Capture the cell that displays the provided text and extract its [x, y] central coordinate. 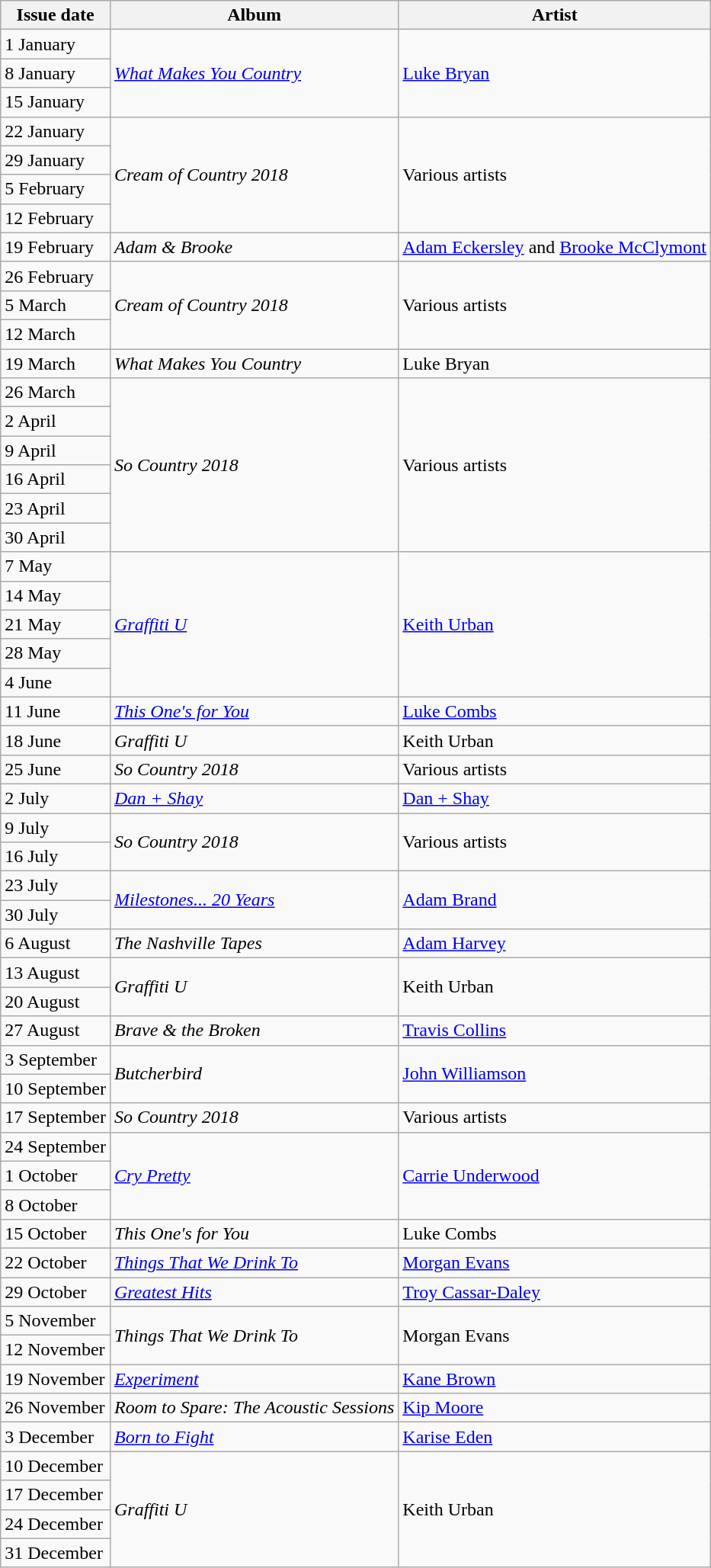
16 July [56, 857]
5 February [56, 189]
9 April [56, 451]
12 February [56, 218]
6 August [56, 944]
17 December [56, 1495]
9 July [56, 827]
22 October [56, 1262]
Kane Brown [555, 1379]
16 April [56, 479]
21 May [56, 624]
13 August [56, 973]
Adam Harvey [555, 944]
1 October [56, 1175]
26 March [56, 393]
3 September [56, 1060]
Greatest Hits [254, 1292]
Adam Brand [555, 900]
30 July [56, 915]
19 November [56, 1379]
8 October [56, 1204]
10 December [56, 1466]
29 October [56, 1292]
5 March [56, 305]
15 January [56, 102]
11 June [56, 711]
29 January [56, 160]
John Williamson [555, 1074]
Troy Cassar-Daley [555, 1292]
2 July [56, 798]
Adam Eckersley and Brooke McClymont [555, 247]
1 January [56, 44]
18 June [56, 740]
Issue date [56, 15]
Kip Moore [555, 1408]
24 September [56, 1146]
Born to Fight [254, 1437]
2 April [56, 422]
22 January [56, 131]
28 May [56, 653]
27 August [56, 1031]
Album [254, 15]
25 June [56, 769]
Karise Eden [555, 1437]
23 July [56, 886]
20 August [56, 1002]
Travis Collins [555, 1031]
5 November [56, 1321]
Carrie Underwood [555, 1175]
12 November [56, 1350]
15 October [56, 1233]
17 September [56, 1117]
23 April [56, 508]
The Nashville Tapes [254, 944]
8 January [56, 73]
3 December [56, 1437]
Brave & the Broken [254, 1031]
7 May [56, 566]
Butcherbird [254, 1074]
24 December [56, 1524]
10 September [56, 1089]
31 December [56, 1553]
4 June [56, 682]
30 April [56, 537]
Experiment [254, 1379]
Adam & Brooke [254, 247]
19 February [56, 247]
Artist [555, 15]
26 February [56, 276]
Room to Spare: The Acoustic Sessions [254, 1408]
12 March [56, 334]
Milestones... 20 Years [254, 900]
19 March [56, 364]
Cry Pretty [254, 1175]
26 November [56, 1408]
14 May [56, 595]
